Identify which cell holds the provided text, then report its (x, y) central coordinate. 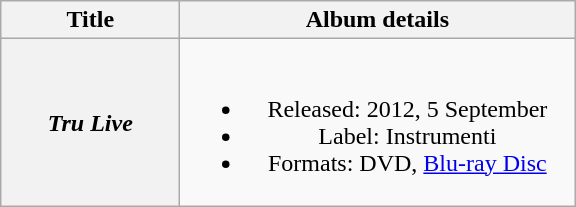
Released: 2012, 5 SeptemberLabel: InstrumentiFormats: DVD, Blu-ray Disc (378, 122)
Album details (378, 20)
Tru Live (90, 122)
Title (90, 20)
